Capture the cell that displays the provided text and extract its [x, y] central coordinate. 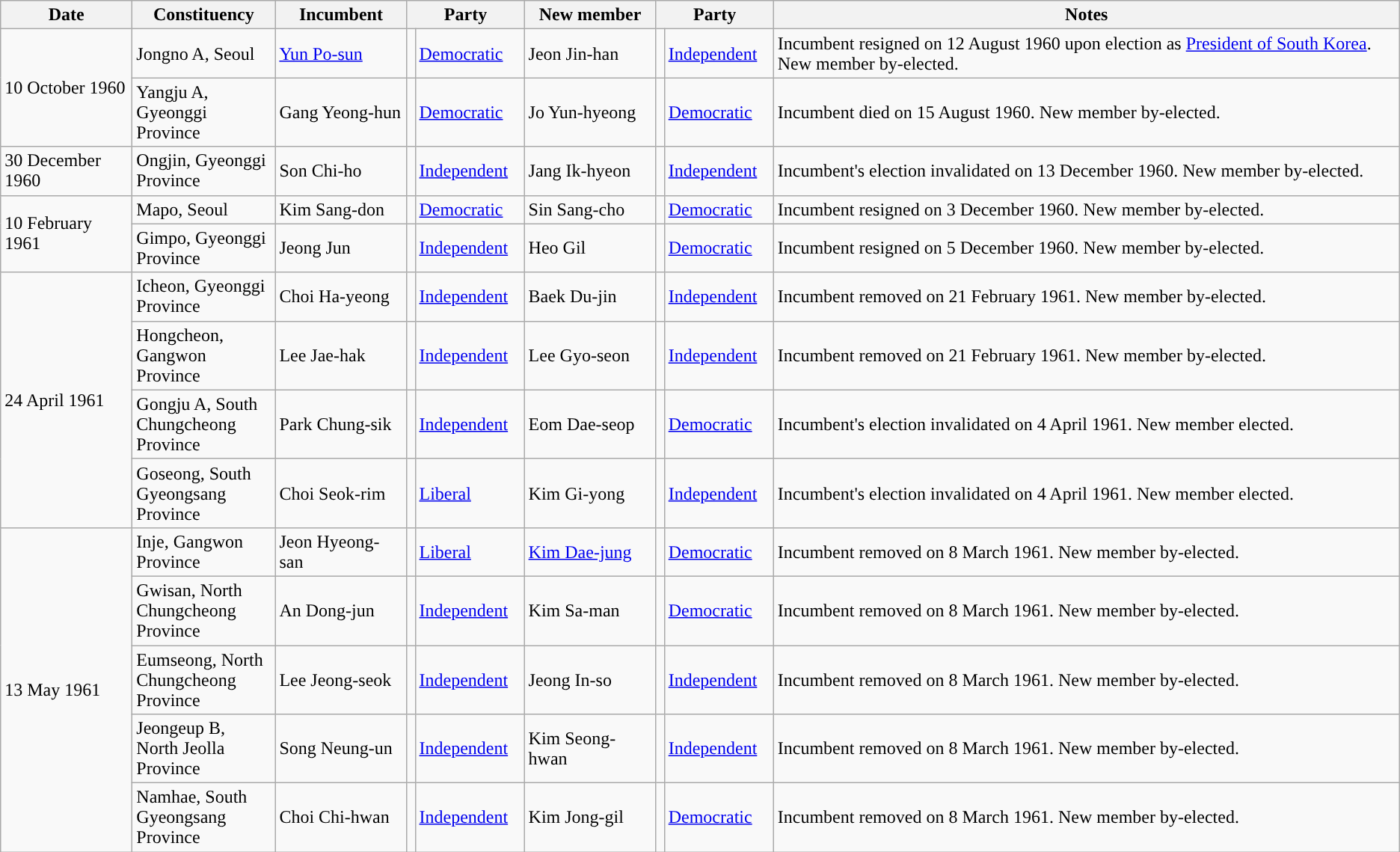
Jeong Jun [341, 248]
Mapo, Seoul [203, 209]
Son Chi-ho [341, 171]
Jo Yun-hyeong [590, 112]
30 December 1960 [67, 171]
13 May 1961 [67, 690]
Icheon, Gyeonggi Province [203, 296]
Eumseong, North Chungcheong Province [203, 679]
Yun Po-sun [341, 54]
Notes [1086, 15]
Gang Yeong-hun [341, 112]
Date [67, 15]
Incumbent's election invalidated on 13 December 1960. New member by-elected. [1086, 171]
Gimpo, Gyeonggi Province [203, 248]
Jeongeup B, North Jeolla Province [203, 749]
Incumbent died on 15 August 1960. New member by-elected. [1086, 112]
Incumbent resigned on 12 August 1960 upon election as President of South Korea. New member by-elected. [1086, 54]
Lee Gyo-seon [590, 355]
Hongcheon, Gangwon Province [203, 355]
Heo Gil [590, 248]
Sin Sang-cho [590, 209]
Incumbent resigned on 3 December 1960. New member by-elected. [1086, 209]
Jang Ik-hyeon [590, 171]
24 April 1961 [67, 399]
Gwisan, North Chungcheong Province [203, 610]
Kim Seong-hwan [590, 749]
Incumbent resigned on 5 December 1960. New member by-elected. [1086, 248]
Ongjin, Gyeonggi Province [203, 171]
Park Chung-sik [341, 424]
Inje, Gangwon Province [203, 552]
Kim Jong-gil [590, 818]
Kim Sang-don [341, 209]
Lee Jeong-seok [341, 679]
Jongno A, Seoul [203, 54]
Namhae, South Gyeongsang Province [203, 818]
An Dong-jun [341, 610]
Jeon Hyeong-san [341, 552]
Lee Jae-hak [341, 355]
Gongju A, South Chungcheong Province [203, 424]
Baek Du-jin [590, 296]
Constituency [203, 15]
Choi Ha-yeong [341, 296]
Kim Dae-jung [590, 552]
New member [590, 15]
Choi Chi-hwan [341, 818]
Jeon Jin-han [590, 54]
Eom Dae-seop [590, 424]
Jeong In-so [590, 679]
Kim Gi-yong [590, 493]
Choi Seok-rim [341, 493]
Yangju A, Gyeonggi Province [203, 112]
Kim Sa-man [590, 610]
Song Neung-un [341, 749]
Incumbent [341, 15]
10 October 1960 [67, 88]
Goseong, South Gyeongsang Province [203, 493]
10 February 1961 [67, 233]
